Return [x, y] of the center of cell containing provided text 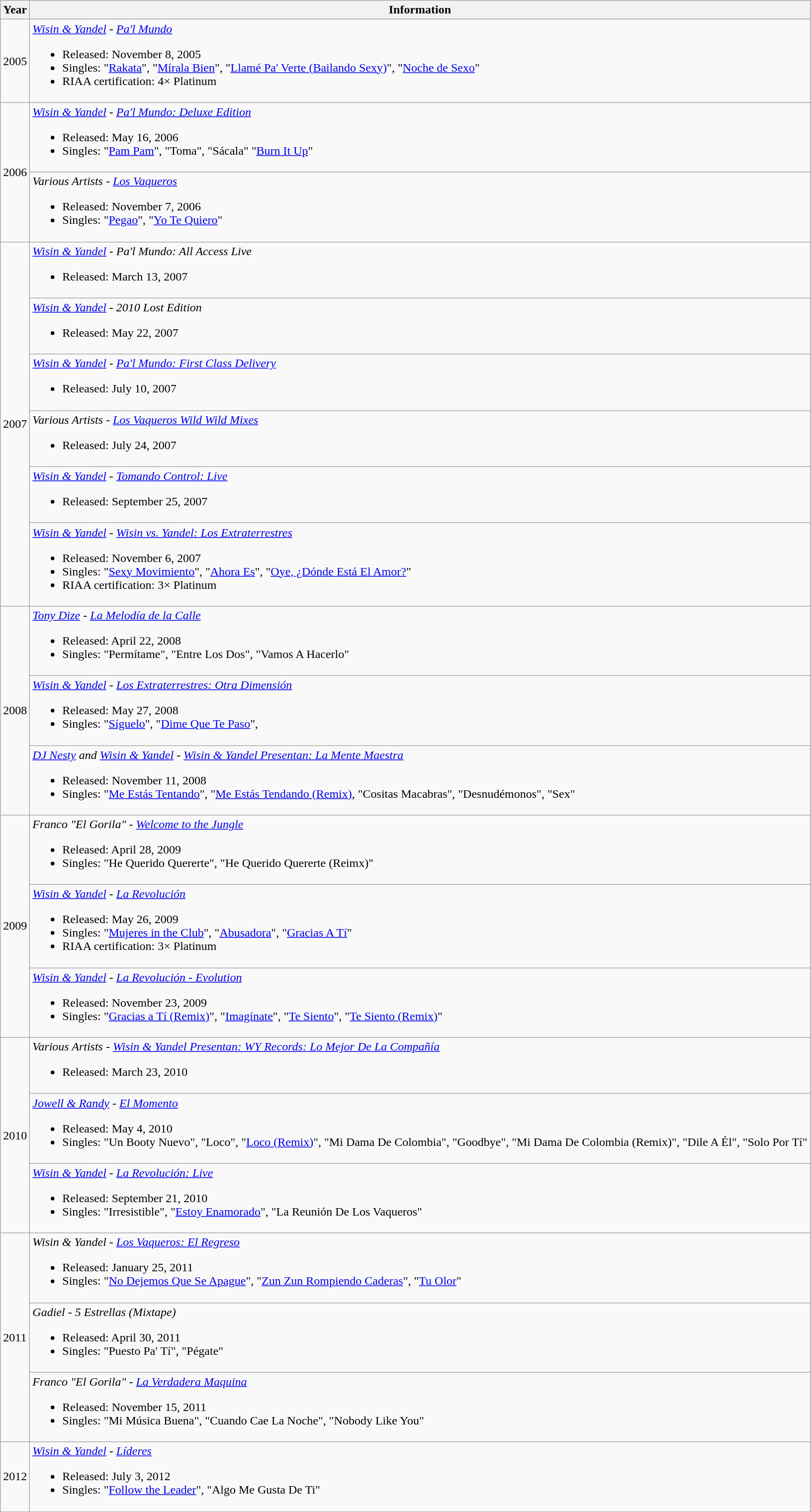
Wisin & Yandel - La Revolución: LiveReleased: September 21, 2010Singles: "Irresistible", "Estoy Enamorado", "La Reunión De Los Vaqueros" [420, 1198]
Information [420, 10]
Year [15, 10]
Gadiel - 5 Estrellas (Mixtape)Released: April 30, 2011Singles: "Puesto Pa' Tí", "Pégate" [420, 1337]
2006 [15, 172]
Tony Dize - La Melodía de la CalleReleased: April 22, 2008Singles: "Permítame", "Entre Los Dos", "Vamos A Hacerlo" [420, 641]
Various Artists - Los VaquerosReleased: November 7, 2006Singles: "Pegao", "Yo Te Quiero" [420, 207]
2008 [15, 710]
2005 [15, 61]
Wisin & Yandel - Tomando Control: LiveReleased: September 25, 2007 [420, 494]
Wisin & Yandel - La RevoluciónReleased: May 26, 2009Singles: "Mujeres in the Club", "Abusadora", "Gracias A Tí"RIAA certification: 3× Platinum [420, 926]
Wisin & Yandel - Los Vaqueros: El RegresoReleased: January 25, 2011Singles: "No Dejemos Que Se Apague", "Zun Zun Rompiendo Caderas", "Tu Olor" [420, 1268]
Wisin & Yandel - La Revolución - EvolutionReleased: November 23, 2009Singles: "Gracias a Tí (Remix)", "Imagínate", "Te Siento", "Te Siento (Remix)" [420, 1003]
Wisin & Yandel - LíderesReleased: July 3, 2012Singles: "Follow the Leader", "Algo Me Gusta De Ti" [420, 1477]
Wisin & Yandel - 2010 Lost EditionReleased: May 22, 2007 [420, 326]
Wisin & Yandel - Pa'l Mundo: Deluxe EditionReleased: May 16, 2006Singles: "Pam Pam", "Toma", "Sácala" "Burn It Up" [420, 137]
Various Artists - Los Vaqueros Wild Wild MixesReleased: July 24, 2007 [420, 439]
Wisin & Yandel - Pa'l Mundo: All Access LiveReleased: March 13, 2007 [420, 270]
Wisin & Yandel - Pa'l Mundo: First Class DeliveryReleased: July 10, 2007 [420, 382]
Wisin & Yandel - Los Extraterrestres: Otra DimensiónReleased: May 27, 2008Singles: "Síguelo", "Dime Que Te Paso", [420, 710]
2012 [15, 1477]
2009 [15, 926]
Franco "El Gorila" - La Verdadera MaquinaReleased: November 15, 2011Singles: "Mi Música Buena", "Cuando Cae La Noche", "Nobody Like You" [420, 1407]
2007 [15, 424]
Various Artists - Wisin & Yandel Presentan: WY Records: Lo Mejor De La CompañíaReleased: March 23, 2010 [420, 1065]
2010 [15, 1135]
Franco "El Gorila" - Welcome to the JungleReleased: April 28, 2009Singles: "He Querido Quererte", "He Querido Quererte (Reimx)" [420, 850]
2011 [15, 1337]
